Find where the given text appears and provide that cell's center as [x, y] coordinate. 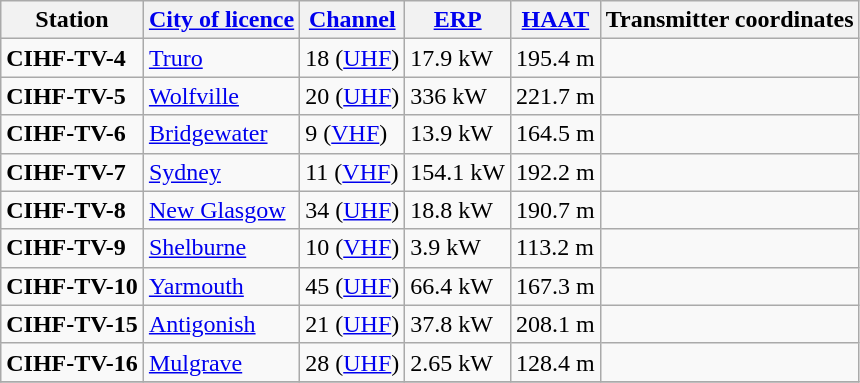
113.2 m [556, 248]
190.7 m [556, 210]
21 (UHF) [352, 324]
164.5 m [556, 134]
195.4 m [556, 58]
Antigonish [221, 324]
11 (VHF) [352, 172]
192.2 m [556, 172]
37.8 kW [458, 324]
9 (VHF) [352, 134]
20 (UHF) [352, 96]
221.7 m [556, 96]
Mulgrave [221, 362]
HAAT [556, 20]
City of licence [221, 20]
New Glasgow [221, 210]
18.8 kW [458, 210]
Truro [221, 58]
3.9 kW [458, 248]
10 (VHF) [352, 248]
CIHF-TV-6 [72, 134]
154.1 kW [458, 172]
CIHF-TV-15 [72, 324]
208.1 m [556, 324]
Shelburne [221, 248]
ERP [458, 20]
2.65 kW [458, 362]
18 (UHF) [352, 58]
34 (UHF) [352, 210]
66.4 kW [458, 286]
45 (UHF) [352, 286]
Sydney [221, 172]
Bridgewater [221, 134]
CIHF-TV-10 [72, 286]
Station [72, 20]
17.9 kW [458, 58]
28 (UHF) [352, 362]
CIHF-TV-4 [72, 58]
167.3 m [556, 286]
Yarmouth [221, 286]
CIHF-TV-9 [72, 248]
336 kW [458, 96]
CIHF-TV-8 [72, 210]
CIHF-TV-7 [72, 172]
Transmitter coordinates [730, 20]
128.4 m [556, 362]
Wolfville [221, 96]
Channel [352, 20]
CIHF-TV-16 [72, 362]
13.9 kW [458, 134]
CIHF-TV-5 [72, 96]
